Return [x, y] of the center of cell containing provided text 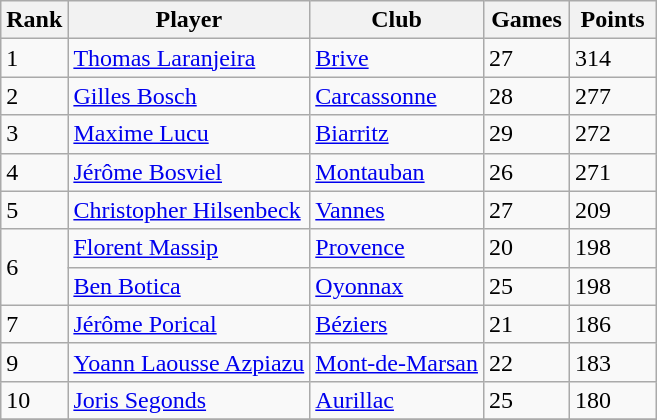
Games [526, 20]
Thomas Laranjeira [189, 58]
3 [34, 134]
183 [613, 362]
10 [34, 400]
277 [613, 96]
Player [189, 20]
5 [34, 210]
Ben Botica [189, 286]
Jérôme Porical [189, 324]
Mont-de-Marsan [397, 362]
Carcassonne [397, 96]
1 [34, 58]
Vannes [397, 210]
Club [397, 20]
Gilles Bosch [189, 96]
Biarritz [397, 134]
Joris Segonds [189, 400]
Yoann Laousse Azpiazu [189, 362]
4 [34, 172]
Rank [34, 20]
Béziers [397, 324]
7 [34, 324]
22 [526, 362]
Florent Massip [189, 248]
Christopher Hilsenbeck [189, 210]
28 [526, 96]
Montauban [397, 172]
209 [613, 210]
272 [613, 134]
Maxime Lucu [189, 134]
21 [526, 324]
Oyonnax [397, 286]
6 [34, 267]
271 [613, 172]
20 [526, 248]
9 [34, 362]
26 [526, 172]
29 [526, 134]
Points [613, 20]
2 [34, 96]
Provence [397, 248]
Brive [397, 58]
180 [613, 400]
186 [613, 324]
Aurillac [397, 400]
314 [613, 58]
Jérôme Bosviel [189, 172]
